For the text-containing cell, return its midpoint in (x, y) coordinate format. 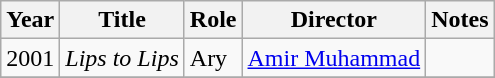
Notes (460, 20)
Role (213, 20)
Year (30, 20)
Lips to Lips (122, 58)
Ary (213, 58)
Title (122, 20)
2001 (30, 58)
Director (334, 20)
Amir Muhammad (334, 58)
